Scan for the cell matching the given text and deliver its (x, y) coordinate at center. 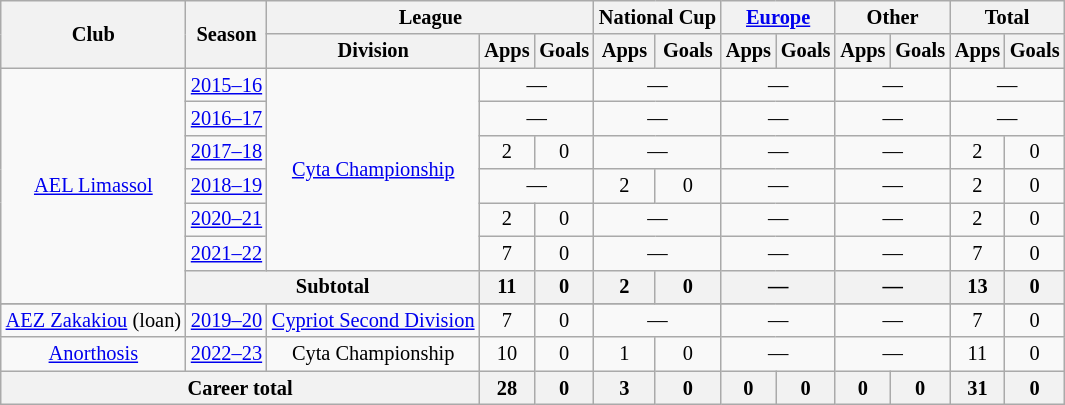
Career total (240, 388)
Subtotal (332, 287)
Division (373, 51)
Club (94, 34)
3 (624, 388)
2018–19 (226, 186)
Total (1008, 17)
28 (506, 388)
Anorthosis (94, 354)
League (430, 17)
2016–17 (226, 118)
AEZ Zakakiou (loan) (94, 320)
1 (624, 354)
Other (892, 17)
2015–16 (226, 85)
2019–20 (226, 320)
13 (978, 287)
10 (506, 354)
Season (226, 34)
AEL Limassol (94, 186)
Europe (778, 17)
2021–22 (226, 253)
National Cup (658, 17)
2020–21 (226, 219)
2017–18 (226, 152)
2022–23 (226, 354)
31 (978, 388)
Cypriot Second Division (373, 320)
